Capture the cell that displays the provided text and extract its [x, y] central coordinate. 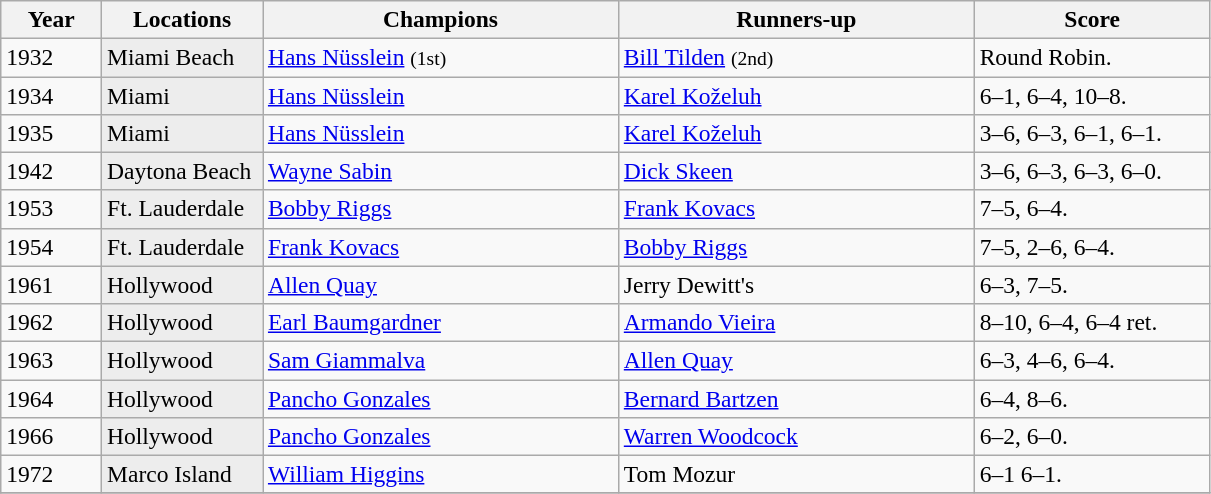
3–6, 6–3, 6–1, 6–1. [1092, 133]
1962 [52, 322]
Hans Nüsslein (1st) [440, 57]
Sam Giammalva [440, 360]
6–3, 7–5. [1092, 285]
8–10, 6–4, 6–4 ret. [1092, 322]
6–1, 6–4, 10–8. [1092, 95]
Year [52, 19]
Runners-up [796, 19]
Locations [182, 19]
Marco Island [182, 474]
Bill Tilden (2nd) [796, 57]
1942 [52, 171]
6–4, 8–6. [1092, 398]
1964 [52, 398]
Miami Beach [182, 57]
6–2, 6–0. [1092, 436]
Dick Skeen [796, 171]
1963 [52, 360]
1935 [52, 133]
6–1 6–1. [1092, 474]
Armando Vieira [796, 322]
7–5, 6–4. [1092, 209]
1932 [52, 57]
Wayne Sabin [440, 171]
Bernard Bartzen [796, 398]
William Higgins [440, 474]
Tom Mozur [796, 474]
1954 [52, 247]
7–5, 2–6, 6–4. [1092, 247]
Daytona Beach [182, 171]
Warren Woodcock [796, 436]
1961 [52, 285]
1966 [52, 436]
Score [1092, 19]
1953 [52, 209]
3–6, 6–3, 6–3, 6–0. [1092, 171]
Round Robin. [1092, 57]
1934 [52, 95]
6–3, 4–6, 6–4. [1092, 360]
1972 [52, 474]
Champions [440, 19]
Jerry Dewitt's [796, 285]
Earl Baumgardner [440, 322]
